From the cell containing the given text, extract its center point as [X, Y] coordinate. 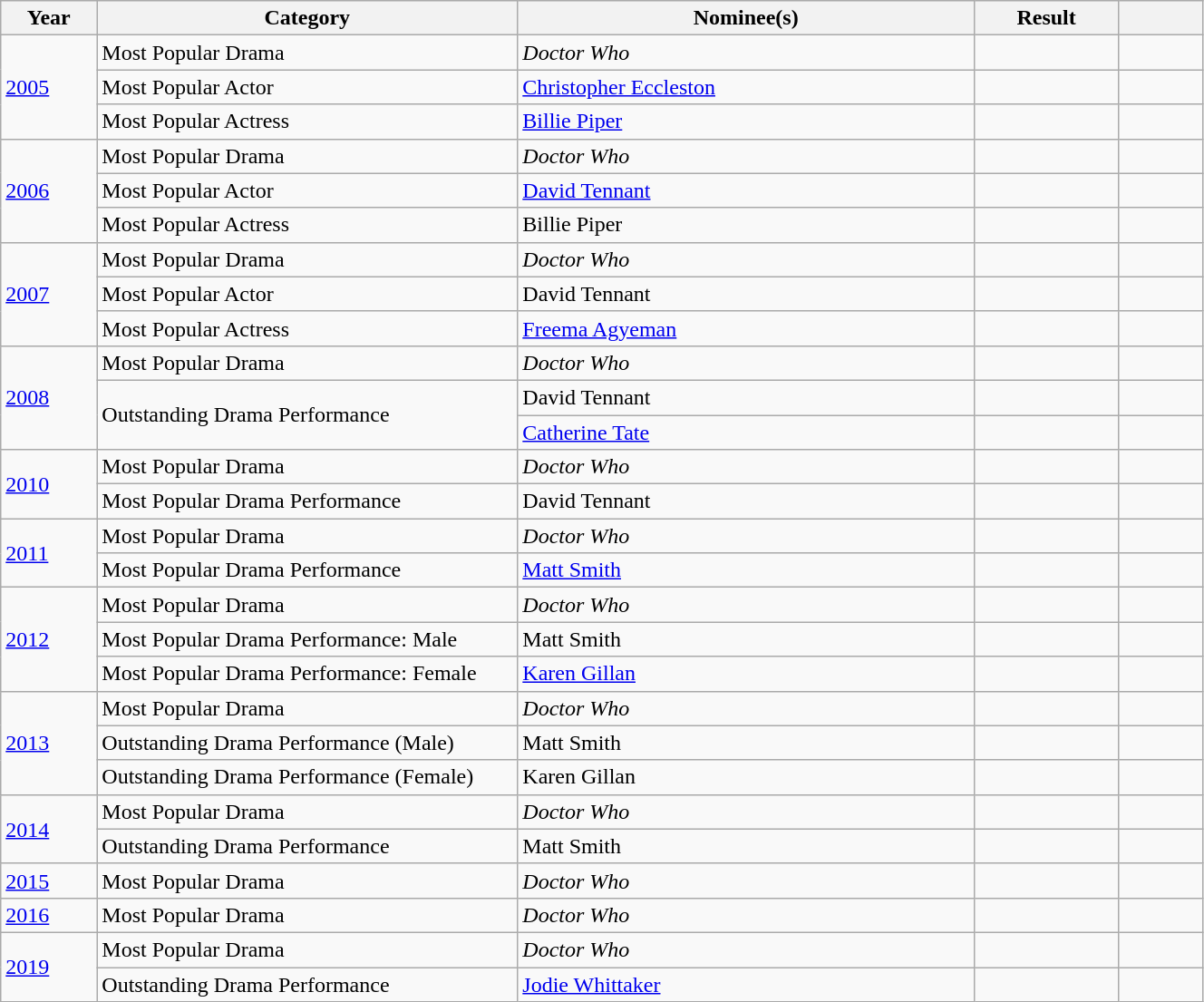
2006 [49, 190]
2013 [49, 743]
Catherine Tate [746, 433]
2015 [49, 880]
Most Popular Drama Performance: Male [307, 639]
2019 [49, 967]
2007 [49, 294]
Year [49, 18]
Outstanding Drama Performance (Male) [307, 743]
Jodie Whittaker [746, 984]
2012 [49, 639]
2010 [49, 484]
2014 [49, 829]
Most Popular Drama Performance: Female [307, 674]
Freema Agyeman [746, 328]
Nominee(s) [746, 18]
Category [307, 18]
2016 [49, 915]
Outstanding Drama Performance (Female) [307, 777]
2008 [49, 397]
Result [1046, 18]
2011 [49, 553]
2005 [49, 87]
Christopher Eccleston [746, 87]
